Extract the [X, Y] coordinate from the center of the cell holding the provided text.  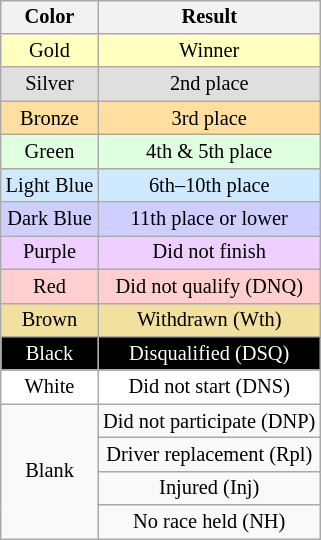
2nd place [209, 84]
Did not start (DNS) [209, 387]
Withdrawn (Wth) [209, 320]
Green [50, 152]
Did not finish [209, 253]
Did not participate (DNP) [209, 421]
White [50, 387]
3rd place [209, 118]
Color [50, 17]
11th place or lower [209, 219]
4th & 5th place [209, 152]
Disqualified (DSQ) [209, 354]
Purple [50, 253]
No race held (NH) [209, 522]
Brown [50, 320]
Light Blue [50, 185]
Injured (Inj) [209, 488]
Result [209, 17]
Gold [50, 51]
6th–10th place [209, 185]
Dark Blue [50, 219]
Winner [209, 51]
Did not qualify (DNQ) [209, 286]
Driver replacement (Rpl) [209, 455]
Silver [50, 84]
Bronze [50, 118]
Blank [50, 472]
Red [50, 286]
Black [50, 354]
